Return (x, y) of the center of cell containing provided text 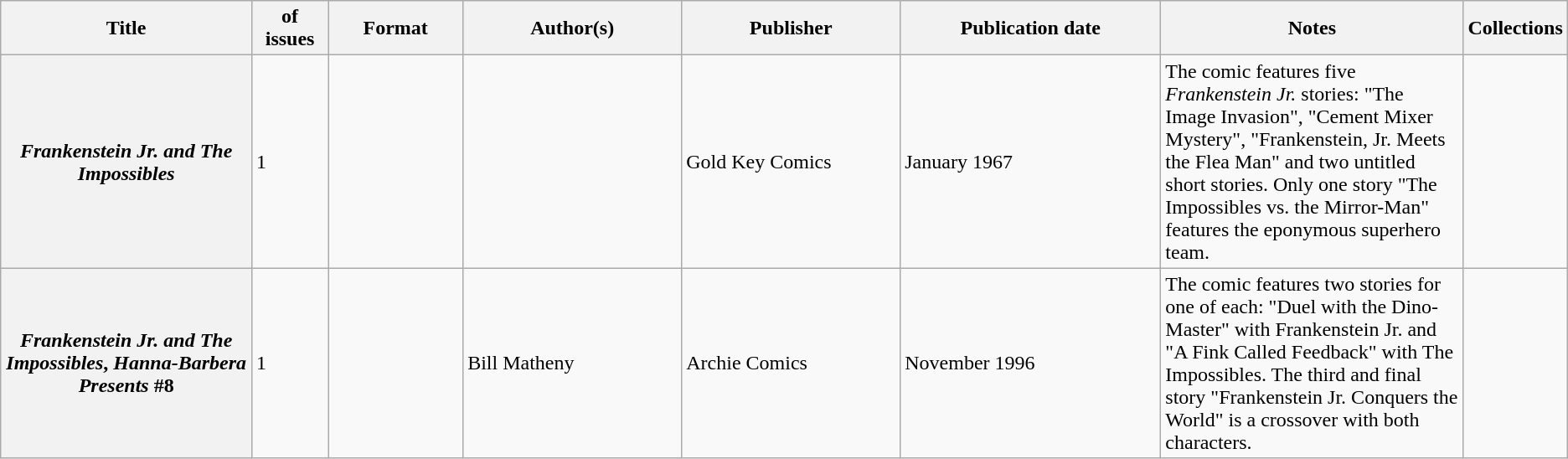
Publisher (791, 28)
Publication date (1030, 28)
Format (395, 28)
Frankenstein Jr. and The Impossibles (126, 162)
Author(s) (573, 28)
Archie Comics (791, 364)
Collections (1515, 28)
of issues (290, 28)
Gold Key Comics (791, 162)
Notes (1312, 28)
January 1967 (1030, 162)
Bill Matheny (573, 364)
November 1996 (1030, 364)
Title (126, 28)
Frankenstein Jr. and The Impossibles, Hanna-Barbera Presents #8 (126, 364)
